From the cell containing the given text, extract its center point as [X, Y] coordinate. 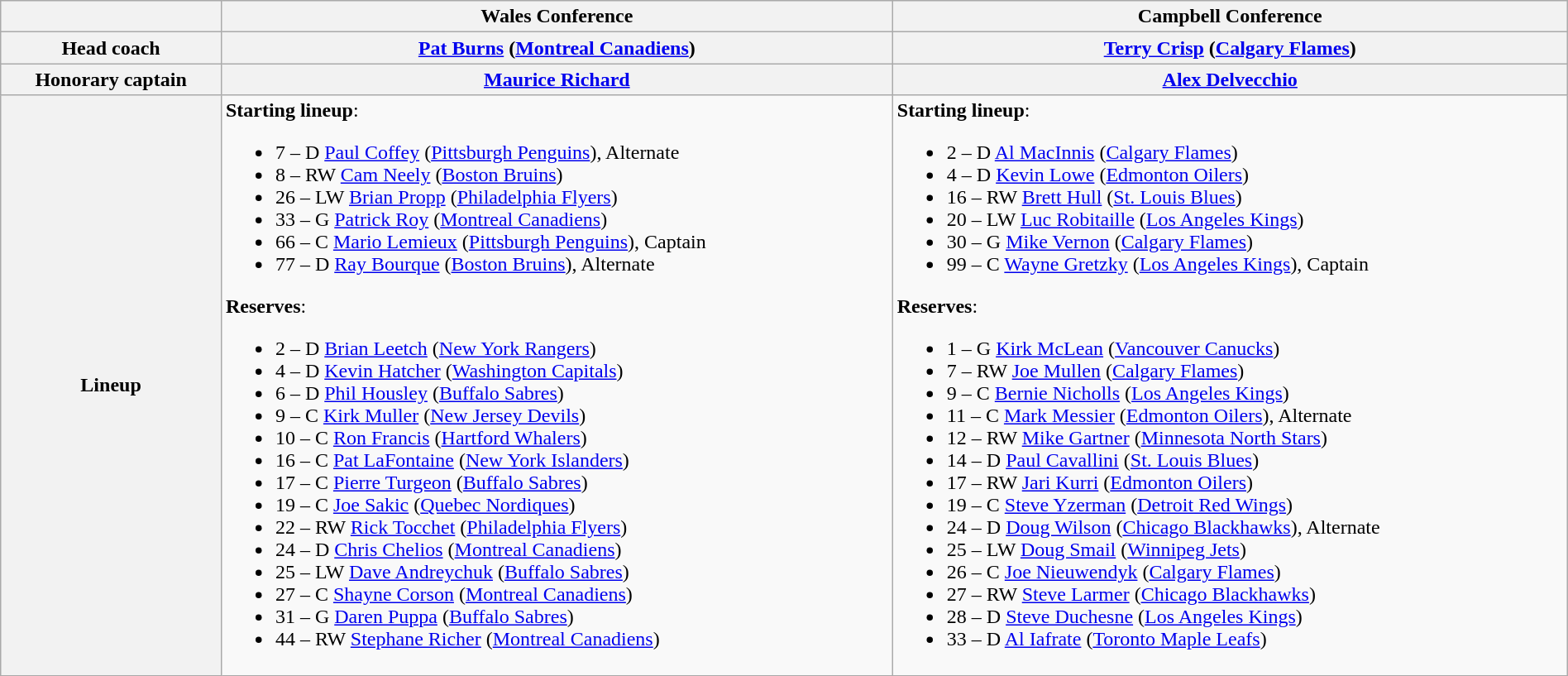
Terry Crisp (Calgary Flames) [1230, 48]
Honorary captain [111, 79]
Lineup [111, 386]
Alex Delvecchio [1230, 79]
Maurice Richard [557, 79]
Campbell Conference [1230, 17]
Wales Conference [557, 17]
Head coach [111, 48]
Pat Burns (Montreal Canadiens) [557, 48]
